Output the (X, Y) coordinate of the center of the cell containing the given text.  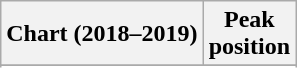
Chart (2018–2019) (102, 34)
Peakposition (249, 34)
